Identify which cell holds the provided text, then report its [x, y] central coordinate. 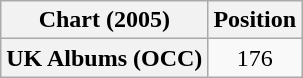
176 [255, 58]
UK Albums (OCC) [104, 58]
Position [255, 20]
Chart (2005) [104, 20]
